Return the [x, y] coordinate for the center point of the cell that contains the specified text.  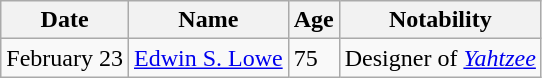
Notability [440, 20]
Date [65, 20]
Designer of Yahtzee [440, 58]
Name [208, 20]
Edwin S. Lowe [208, 58]
75 [314, 58]
February 23 [65, 58]
Age [314, 20]
